For the text-containing cell, return its midpoint in (X, Y) coordinate format. 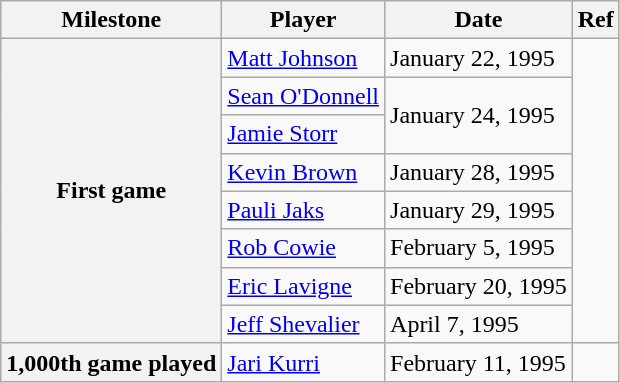
1,000th game played (112, 362)
February 11, 1995 (479, 362)
Pauli Jaks (304, 210)
Matt Johnson (304, 58)
Eric Lavigne (304, 286)
January 22, 1995 (479, 58)
Jeff Shevalier (304, 324)
January 29, 1995 (479, 210)
Milestone (112, 20)
Kevin Brown (304, 172)
Ref (596, 20)
April 7, 1995 (479, 324)
First game (112, 191)
Rob Cowie (304, 248)
February 5, 1995 (479, 248)
January 28, 1995 (479, 172)
Player (304, 20)
Date (479, 20)
January 24, 1995 (479, 115)
Jari Kurri (304, 362)
February 20, 1995 (479, 286)
Jamie Storr (304, 134)
Sean O'Donnell (304, 96)
